Output the [X, Y] coordinate of the center of the cell containing the given text.  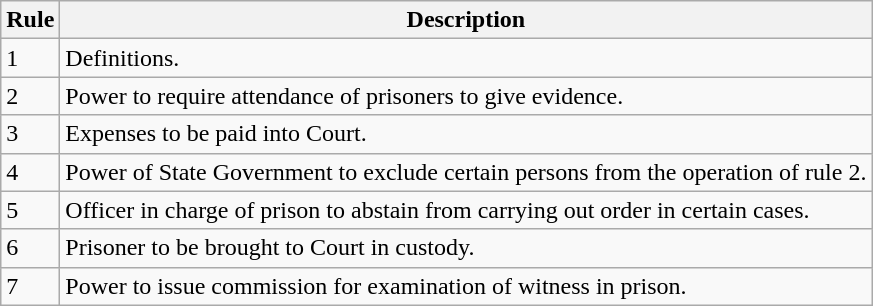
3 [30, 134]
Expenses to be paid into Court. [466, 134]
2 [30, 96]
Power to require attendance of prisoners to give evidence. [466, 96]
6 [30, 248]
5 [30, 210]
Description [466, 20]
Power of State Government to exclude certain persons from the operation of rule 2. [466, 172]
Prisoner to be brought to Court in custody. [466, 248]
Officer in charge of prison to abstain from carrying out order in certain cases. [466, 210]
7 [30, 286]
Definitions. [466, 58]
1 [30, 58]
Power to issue commission for examination of witness in prison. [466, 286]
Rule [30, 20]
4 [30, 172]
